Scan for the cell matching the given text and deliver its [x, y] coordinate at center. 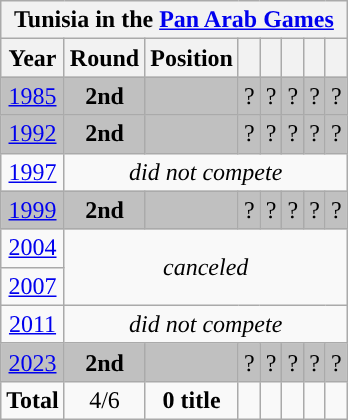
1985 [33, 96]
Position [192, 58]
2007 [33, 286]
2004 [33, 248]
Round [104, 58]
Total [33, 400]
2023 [33, 362]
4/6 [104, 400]
2011 [33, 324]
1997 [33, 172]
0 title [192, 400]
Tunisia in the Pan Arab Games [174, 20]
Year [33, 58]
1999 [33, 210]
1992 [33, 134]
canceled [206, 267]
